From the cell containing the given text, extract its center point as [x, y] coordinate. 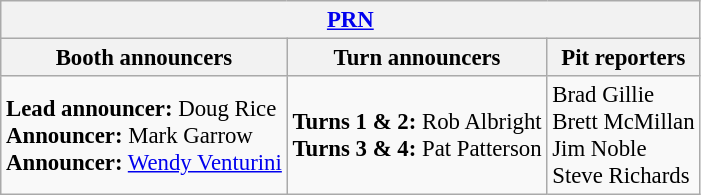
Brad GillieBrett McMillanJim NobleSteve Richards [624, 136]
Turn announcers [417, 58]
Turns 1 & 2: Rob AlbrightTurns 3 & 4: Pat Patterson [417, 136]
Lead announcer: Doug RiceAnnouncer: Mark GarrowAnnouncer: Wendy Venturini [144, 136]
PRN [350, 20]
Booth announcers [144, 58]
Pit reporters [624, 58]
